Identify which cell holds the provided text, then report its [X, Y] central coordinate. 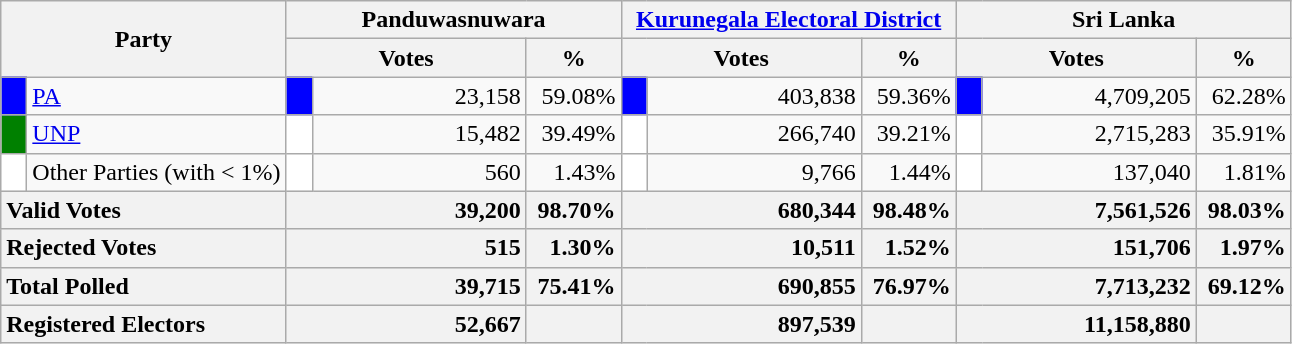
59.08% [574, 96]
Sri Lanka [1124, 20]
Party [144, 39]
39.49% [574, 134]
69.12% [1244, 286]
Total Polled [144, 286]
1.44% [908, 172]
39.21% [908, 134]
10,511 [741, 248]
75.41% [574, 286]
266,740 [754, 134]
Other Parties (with < 1%) [156, 172]
39,715 [406, 286]
Registered Electors [144, 324]
515 [406, 248]
7,561,526 [1076, 210]
897,539 [741, 324]
4,709,205 [1089, 96]
2,715,283 [1089, 134]
680,344 [741, 210]
59.36% [908, 96]
1.52% [908, 248]
35.91% [1244, 134]
98.03% [1244, 210]
Panduwasnuwara [454, 20]
Valid Votes [144, 210]
690,855 [741, 286]
7,713,232 [1076, 286]
560 [419, 172]
1.43% [574, 172]
76.97% [908, 286]
52,667 [406, 324]
Rejected Votes [144, 248]
137,040 [1089, 172]
1.81% [1244, 172]
98.48% [908, 210]
11,158,880 [1076, 324]
Kurunegala Electoral District [788, 20]
98.70% [574, 210]
23,158 [419, 96]
39,200 [406, 210]
403,838 [754, 96]
62.28% [1244, 96]
PA [156, 96]
15,482 [419, 134]
151,706 [1076, 248]
UNP [156, 134]
1.30% [574, 248]
1.97% [1244, 248]
9,766 [754, 172]
